Capture the cell that displays the provided text and extract its [X, Y] central coordinate. 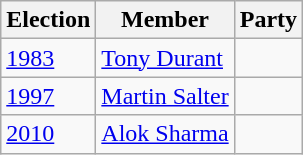
Martin Salter [165, 96]
1997 [48, 96]
Election [48, 20]
Alok Sharma [165, 134]
2010 [48, 134]
Party [268, 20]
1983 [48, 58]
Member [165, 20]
Tony Durant [165, 58]
